Pinpoint the cell where the given text exists, returning its (X, Y) midpoint coordinate. 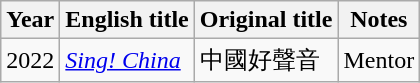
Year (30, 20)
Sing! China (127, 60)
Original title (266, 20)
Notes (379, 20)
Mentor (379, 60)
2022 (30, 60)
English title (127, 20)
中國好聲音 (266, 60)
